Identify which cell holds the provided text, then report its (X, Y) central coordinate. 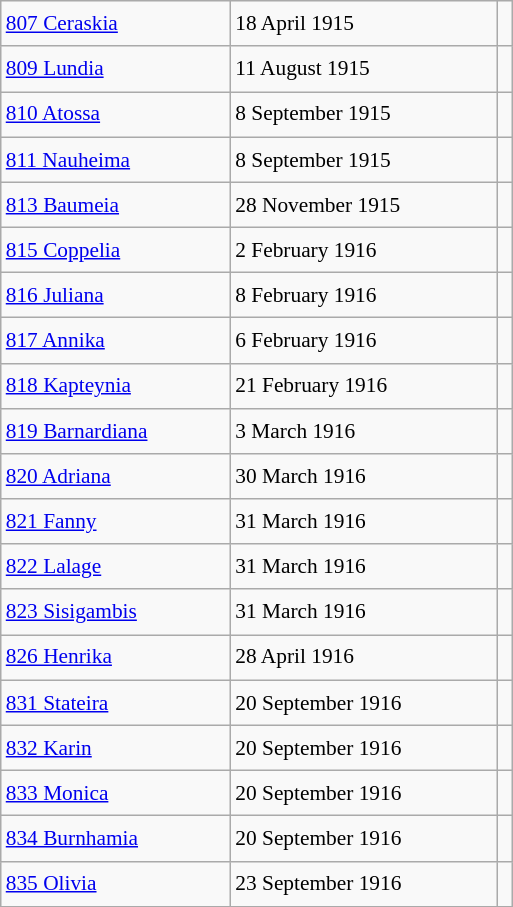
810 Atossa (116, 114)
831 Stateira (116, 702)
833 Monica (116, 792)
822 Lalage (116, 566)
2 February 1916 (363, 250)
832 Karin (116, 748)
816 Juliana (116, 296)
813 Baumeia (116, 204)
811 Nauheima (116, 160)
809 Lundia (116, 68)
28 April 1916 (363, 658)
6 February 1916 (363, 340)
820 Adriana (116, 476)
30 March 1916 (363, 476)
18 April 1915 (363, 24)
807 Ceraskia (116, 24)
21 February 1916 (363, 386)
821 Fanny (116, 522)
3 March 1916 (363, 430)
8 February 1916 (363, 296)
834 Burnhamia (116, 838)
11 August 1915 (363, 68)
835 Olivia (116, 884)
818 Kapteynia (116, 386)
23 September 1916 (363, 884)
823 Sisigambis (116, 612)
815 Coppelia (116, 250)
817 Annika (116, 340)
826 Henrika (116, 658)
819 Barnardiana (116, 430)
28 November 1915 (363, 204)
